Identify which cell holds the provided text, then report its [X, Y] central coordinate. 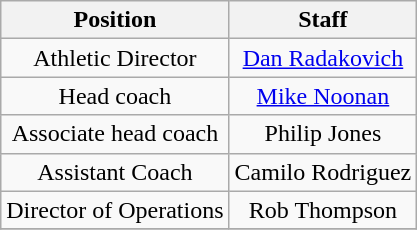
Assistant Coach [115, 172]
Associate head coach [115, 134]
Dan Radakovich [323, 58]
Athletic Director [115, 58]
Head coach [115, 96]
Position [115, 20]
Director of Operations [115, 210]
Rob Thompson [323, 210]
Camilo Rodriguez [323, 172]
Mike Noonan [323, 96]
Staff [323, 20]
Philip Jones [323, 134]
